Extract the (x, y) coordinate from the center of the cell holding the provided text.  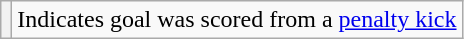
Indicates goal was scored from a penalty kick (237, 20)
